For the text-containing cell, return its midpoint in [X, Y] coordinate format. 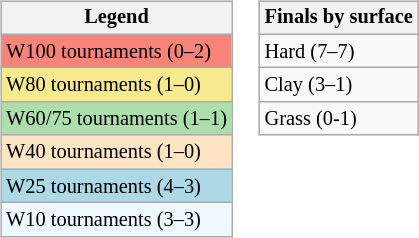
Legend [116, 18]
Finals by surface [339, 18]
W80 tournaments (1–0) [116, 85]
Grass (0-1) [339, 119]
W10 tournaments (3–3) [116, 220]
Hard (7–7) [339, 51]
Clay (3–1) [339, 85]
W25 tournaments (4–3) [116, 186]
W60/75 tournaments (1–1) [116, 119]
W40 tournaments (1–0) [116, 152]
W100 tournaments (0–2) [116, 51]
